Output the (x, y) coordinate of the center of the cell containing the given text.  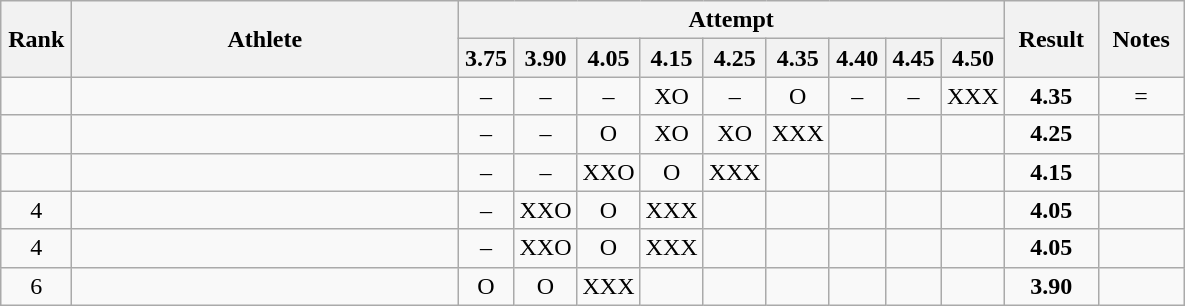
4.45 (913, 58)
Notes (1141, 39)
= (1141, 96)
3.75 (486, 58)
Rank (36, 39)
6 (36, 286)
Attempt (732, 20)
4.50 (972, 58)
Result (1051, 39)
4.40 (857, 58)
Athlete (265, 39)
